Scan for the cell matching the given text and deliver its [x, y] coordinate at center. 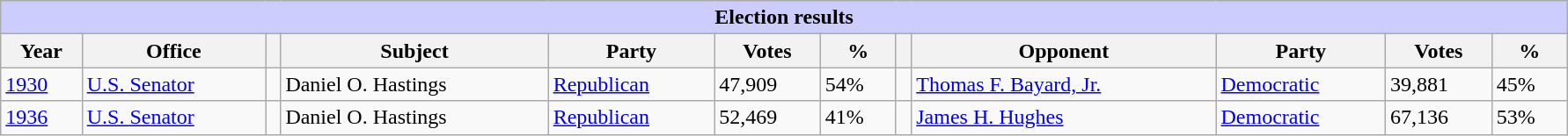
45% [1529, 84]
Opponent [1064, 51]
54% [858, 84]
67,136 [1440, 118]
53% [1529, 118]
Office [173, 51]
James H. Hughes [1064, 118]
Year [41, 51]
39,881 [1440, 84]
47,909 [767, 84]
41% [858, 118]
52,469 [767, 118]
1930 [41, 84]
Thomas F. Bayard, Jr. [1064, 84]
1936 [41, 118]
Election results [785, 18]
Subject [414, 51]
